Identify which cell holds the provided text, then report its (x, y) central coordinate. 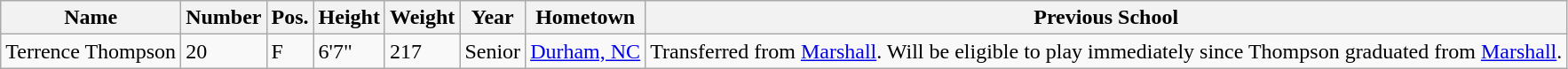
Number (224, 18)
Weight (422, 18)
Height (349, 18)
Terrence Thompson (91, 51)
Hometown (586, 18)
Year (493, 18)
20 (224, 51)
Durham, NC (586, 51)
Previous School (1106, 18)
Transferred from Marshall. Will be eligible to play immediately since Thompson graduated from Marshall. (1106, 51)
Senior (493, 51)
Name (91, 18)
F (289, 51)
6'7" (349, 51)
217 (422, 51)
Pos. (289, 18)
